For the text-containing cell, return its midpoint in [X, Y] coordinate format. 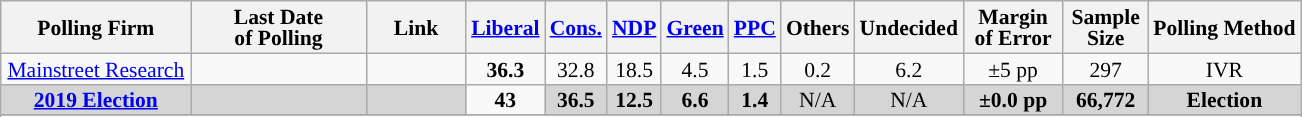
4.5 [694, 68]
18.5 [634, 68]
12.5 [634, 100]
IVR [1224, 68]
1.4 [755, 100]
Others [818, 27]
Cons. [576, 27]
0.2 [818, 68]
Last Dateof Polling [278, 27]
Marginof Error [1013, 27]
6.2 [909, 68]
66,772 [1106, 100]
Mainstreet Research [96, 68]
36.3 [505, 68]
Election [1224, 100]
Link [416, 27]
NDP [634, 27]
±0.0 pp [1013, 100]
Polling Firm [96, 27]
SampleSize [1106, 27]
Green [694, 27]
297 [1106, 68]
1.5 [755, 68]
Polling Method [1224, 27]
43 [505, 100]
32.8 [576, 68]
Liberal [505, 27]
±5 pp [1013, 68]
6.6 [694, 100]
36.5 [576, 100]
2019 Election [96, 100]
Undecided [909, 27]
PPC [755, 27]
